Detect which cell encompasses the target text, then output its (X, Y) center coordinate. 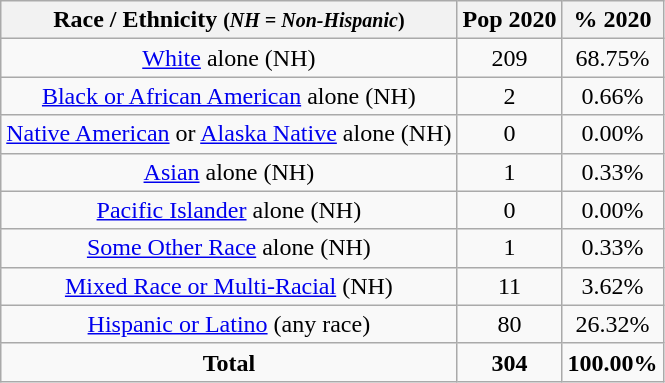
Pacific Islander alone (NH) (229, 210)
Black or African American alone (NH) (229, 96)
Mixed Race or Multi-Racial (NH) (229, 286)
26.32% (612, 324)
Total (229, 362)
Some Other Race alone (NH) (229, 248)
White alone (NH) (229, 58)
68.75% (612, 58)
0.66% (612, 96)
209 (510, 58)
Race / Ethnicity (NH = Non-Hispanic) (229, 20)
304 (510, 362)
Hispanic or Latino (any race) (229, 324)
80 (510, 324)
% 2020 (612, 20)
11 (510, 286)
100.00% (612, 362)
3.62% (612, 286)
2 (510, 96)
Asian alone (NH) (229, 172)
Pop 2020 (510, 20)
Native American or Alaska Native alone (NH) (229, 134)
